Detect which cell encompasses the target text, then output its [x, y] center coordinate. 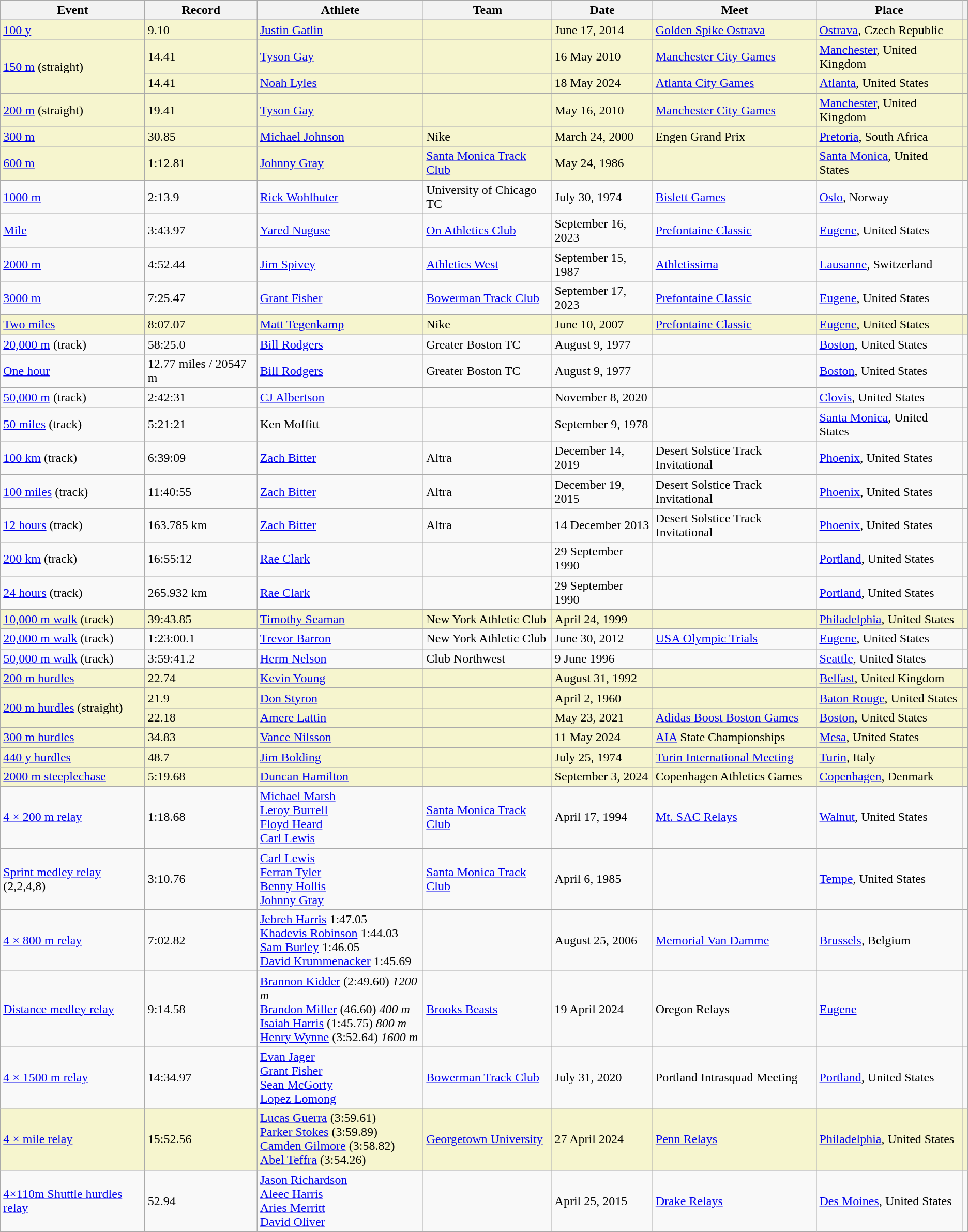
Two miles [73, 324]
Johnny Gray [340, 163]
Jim Bolding [340, 757]
9.10 [201, 30]
December 19, 2015 [602, 491]
Turin, Italy [889, 757]
Engen Grand Prix [734, 137]
Copenhagen Athletics Games [734, 777]
5:21:21 [201, 424]
Distance medley relay [73, 1009]
18 May 2024 [602, 83]
150 m (straight) [73, 66]
48.7 [201, 757]
Athletics West [488, 264]
4:52.44 [201, 264]
AIA State Championships [734, 737]
Golden Spike Ostrava [734, 30]
20,000 m (track) [73, 344]
4 × 200 m relay [73, 817]
April 6, 1985 [602, 879]
200 m hurdles (straight) [73, 708]
3:10.76 [201, 879]
12.77 miles / 20547 m [201, 371]
July 25, 1974 [602, 757]
Matt Tegenkamp [340, 324]
24 hours (track) [73, 593]
Oregon Relays [734, 1009]
Seattle, United States [889, 658]
Lucas Guerra (3:59.61)Parker Stokes (3:59.89)Camden Gilmore (3:58.82)Abel Teffra (3:54.26) [340, 1139]
Timothy Seaman [340, 619]
June 30, 2012 [602, 639]
November 8, 2020 [602, 398]
Justin Gatlin [340, 30]
200 km (track) [73, 559]
Don Styron [340, 698]
11:40:55 [201, 491]
22.74 [201, 678]
39:43.85 [201, 619]
Oslo, Norway [889, 197]
Lausanne, Switzerland [889, 264]
58:25.0 [201, 344]
2:42:31 [201, 398]
11 May 2024 [602, 737]
3000 m [73, 298]
Ken Moffitt [340, 424]
4 × 1500 m relay [73, 1078]
Walnut, United States [889, 817]
7:25.47 [201, 298]
1:12.81 [201, 163]
15:52.56 [201, 1139]
4 × mile relay [73, 1139]
Belfast, United Kingdom [889, 678]
Mile [73, 231]
Georgetown University [488, 1139]
Grant Fisher [340, 298]
300 m hurdles [73, 737]
Vance Nilsson [340, 737]
April 2, 1960 [602, 698]
Drake Relays [734, 1201]
14 December 2013 [602, 525]
Athletissima [734, 264]
Brannon Kidder (2:49.60) 1200 mBrandon Miller (46.60) 400 mIsaiah Harris (1:45.75) 800 mHenry Wynne (3:52.64) 1600 m [340, 1009]
34.83 [201, 737]
Portland Intrasquad Meeting [734, 1078]
CJ Albertson [340, 398]
100 y [73, 30]
200 m (straight) [73, 110]
5:19.68 [201, 777]
Rick Wohlhuter [340, 197]
Eugene [889, 1009]
Mesa, United States [889, 737]
Sprint medley relay (2,2,4,8) [73, 879]
July 31, 2020 [602, 1078]
December 14, 2019 [602, 458]
Record [201, 10]
September 9, 1978 [602, 424]
1:18.68 [201, 817]
1000 m [73, 197]
7:02.82 [201, 940]
August 25, 2006 [602, 940]
May 23, 2021 [602, 717]
30.85 [201, 137]
May 16, 2010 [602, 110]
Mt. SAC Relays [734, 817]
April 25, 2015 [602, 1201]
Brussels, Belgium [889, 940]
Penn Relays [734, 1139]
Herm Nelson [340, 658]
4 × 800 m relay [73, 940]
Place [889, 10]
June 10, 2007 [602, 324]
Jim Spivey [340, 264]
440 y hurdles [73, 757]
Event [73, 10]
August 31, 1992 [602, 678]
Des Moines, United States [889, 1201]
Memorial Van Damme [734, 940]
University of Chicago TC [488, 197]
April 24, 1999 [602, 619]
Carl LewisFerran TylerBenny HollisJohnny Gray [340, 879]
27 April 2024 [602, 1139]
50,000 m (track) [73, 398]
9 June 1996 [602, 658]
Ostrava, Czech Republic [889, 30]
100 miles (track) [73, 491]
April 17, 1994 [602, 817]
1:23:00.1 [201, 639]
Brooks Beasts [488, 1009]
50 miles (track) [73, 424]
Evan JagerGrant FisherSean McGortyLopez Lomong [340, 1078]
14:34.97 [201, 1078]
52.94 [201, 1201]
16:55:12 [201, 559]
22.18 [201, 717]
Atlanta, United States [889, 83]
163.785 km [201, 525]
2000 m steeplechase [73, 777]
Michael Johnson [340, 137]
6:39:09 [201, 458]
Meet [734, 10]
Michael MarshLeroy BurrellFloyd HeardCarl Lewis [340, 817]
3:59:41.2 [201, 658]
Trevor Barron [340, 639]
Copenhagen, Denmark [889, 777]
20,000 m walk (track) [73, 639]
9:14.58 [201, 1009]
Tempe, United States [889, 879]
4×110m Shuttle hurdles relay [73, 1201]
21.9 [201, 698]
Yared Nuguse [340, 231]
19.41 [201, 110]
265.932 km [201, 593]
Baton Rouge, United States [889, 698]
8:07.07 [201, 324]
Athlete [340, 10]
50,000 m walk (track) [73, 658]
September 15, 1987 [602, 264]
Club Northwest [488, 658]
September 3, 2024 [602, 777]
Kevin Young [340, 678]
Pretoria, South Africa [889, 137]
19 April 2024 [602, 1009]
12 hours (track) [73, 525]
March 24, 2000 [602, 137]
July 30, 1974 [602, 197]
USA Olympic Trials [734, 639]
10,000 m walk (track) [73, 619]
Bislett Games [734, 197]
Date [602, 10]
Atlanta City Games [734, 83]
300 m [73, 137]
Clovis, United States [889, 398]
Team [488, 10]
Amere Lattin [340, 717]
16 May 2010 [602, 57]
200 m hurdles [73, 678]
2:13.9 [201, 197]
2000 m [73, 264]
600 m [73, 163]
Noah Lyles [340, 83]
Jason RichardsonAleec HarrisAries MerrittDavid Oliver [340, 1201]
Jebreh Harris 1:47.05Khadevis Robinson 1:44.03Sam Burley 1:46.05David Krummenacker 1:45.69 [340, 940]
Turin International Meeting [734, 757]
May 24, 1986 [602, 163]
One hour [73, 371]
Duncan Hamilton [340, 777]
September 16, 2023 [602, 231]
100 km (track) [73, 458]
June 17, 2014 [602, 30]
3:43.97 [201, 231]
September 17, 2023 [602, 298]
Adidas Boost Boston Games [734, 717]
On Athletics Club [488, 231]
